Pinpoint the cell where the given text exists, returning its (x, y) midpoint coordinate. 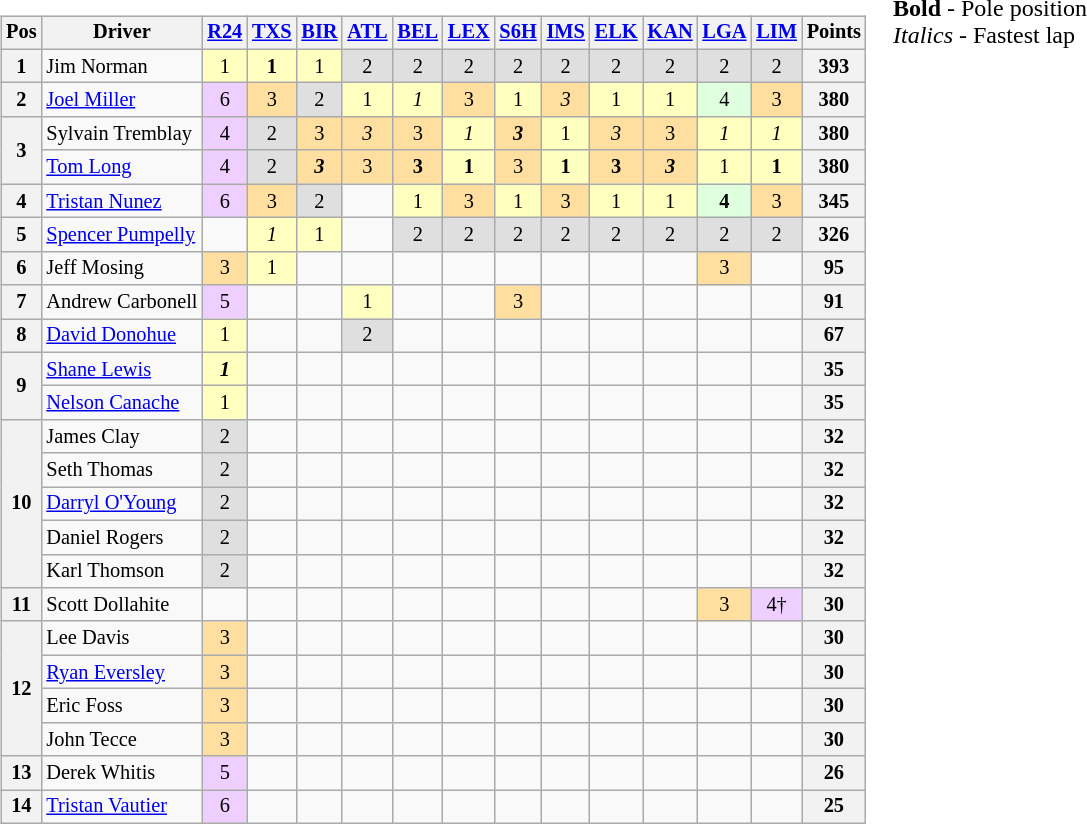
LEX (469, 33)
95 (834, 268)
BIR (319, 33)
Ryan Eversley (122, 672)
Seth Thomas (122, 470)
4† (776, 605)
Daniel Rogers (122, 537)
8 (21, 336)
Scott Dollahite (122, 605)
14 (21, 807)
Jim Norman (122, 66)
John Tecce (122, 739)
R24 (224, 33)
Nelson Canache (122, 403)
Driver (122, 33)
326 (834, 235)
Spencer Pumpelly (122, 235)
Jeff Mosing (122, 268)
Andrew Carbonell (122, 302)
IMS (566, 33)
Lee Davis (122, 638)
Eric Foss (122, 706)
LIM (776, 33)
Pos (21, 33)
393 (834, 66)
ATL (367, 33)
David Donohue (122, 336)
Derek Whitis (122, 773)
Karl Thomson (122, 571)
7 (21, 302)
26 (834, 773)
LGA (725, 33)
KAN (670, 33)
Darryl O'Young (122, 504)
12 (21, 688)
Shane Lewis (122, 369)
S6H (518, 33)
91 (834, 302)
James Clay (122, 437)
TXS (272, 33)
10 (21, 504)
67 (834, 336)
Joel Miller (122, 100)
13 (21, 773)
345 (834, 201)
ELK (616, 33)
Tristan Vautier (122, 807)
Tom Long (122, 167)
Sylvain Tremblay (122, 134)
Points (834, 33)
11 (21, 605)
Tristan Nunez (122, 201)
25 (834, 807)
BEL (417, 33)
9 (21, 386)
